For the text-containing cell, return its midpoint in (x, y) coordinate format. 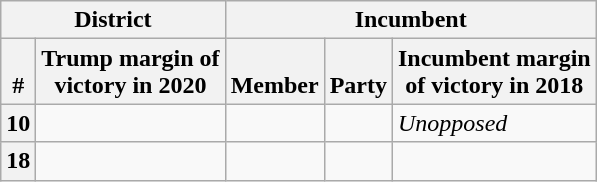
Incumbent (410, 20)
10 (18, 123)
Party (358, 72)
Incumbent marginof victory in 2018 (494, 72)
Member (274, 72)
Unopposed (494, 123)
18 (18, 161)
Trump margin ofvictory in 2020 (130, 72)
District (113, 20)
# (18, 72)
